Capture the cell that displays the provided text and extract its [x, y] central coordinate. 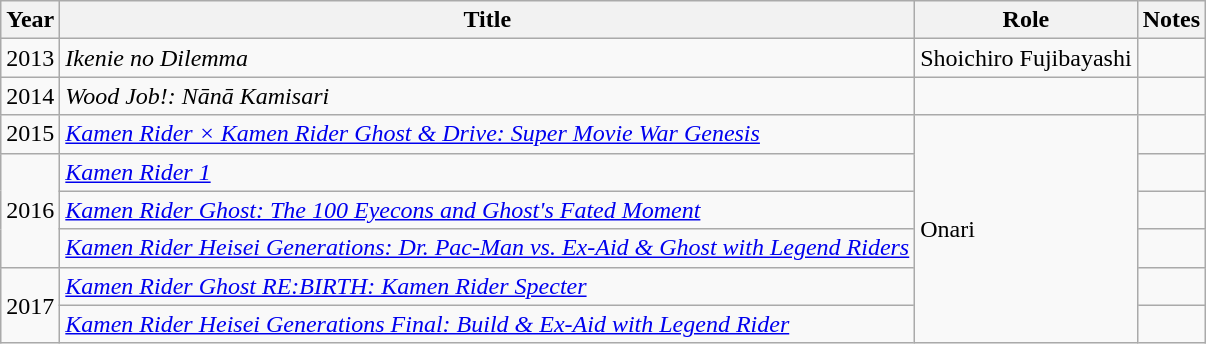
Shoichiro Fujibayashi [1026, 58]
Kamen Rider Heisei Generations: Dr. Pac-Man vs. Ex-Aid & Ghost with Legend Riders [488, 248]
Kamen Rider 1 [488, 172]
2014 [30, 96]
2013 [30, 58]
2016 [30, 210]
Role [1026, 20]
2017 [30, 305]
Year [30, 20]
Ikenie no Dilemma [488, 58]
Notes [1171, 20]
Kamen Rider Ghost: The 100 Eyecons and Ghost's Fated Moment [488, 210]
Kamen Rider Ghost RE:BIRTH: Kamen Rider Specter [488, 286]
Title [488, 20]
2015 [30, 134]
Onari [1026, 229]
Kamen Rider × Kamen Rider Ghost & Drive: Super Movie War Genesis [488, 134]
Wood Job!: Nānā Kamisari [488, 96]
Kamen Rider Heisei Generations Final: Build & Ex-Aid with Legend Rider [488, 324]
